For the text-containing cell, return its midpoint in (X, Y) coordinate format. 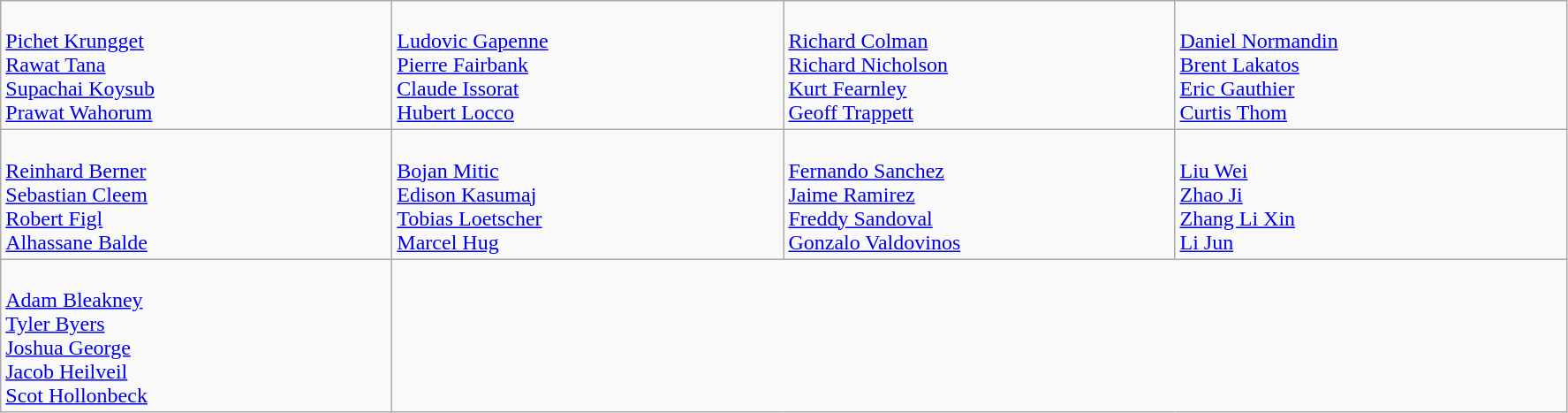
Richard ColmanRichard NicholsonKurt FearnleyGeoff Trappett (979, 65)
Fernando SanchezJaime RamirezFreddy SandovalGonzalo Valdovinos (979, 195)
Ludovic GapennePierre FairbankClaude IssoratHubert Locco (588, 65)
Daniel NormandinBrent LakatosEric GauthierCurtis Thom (1371, 65)
Pichet KrunggetRawat TanaSupachai KoysubPrawat Wahorum (196, 65)
Adam BleakneyTyler ByersJoshua GeorgeJacob HeilveilScot Hollonbeck (196, 336)
Reinhard BernerSebastian CleemRobert FiglAlhassane Balde (196, 195)
Liu WeiZhao JiZhang Li XinLi Jun (1371, 195)
Bojan MiticEdison KasumajTobias LoetscherMarcel Hug (588, 195)
